Return [X, Y] of the center of cell containing provided text 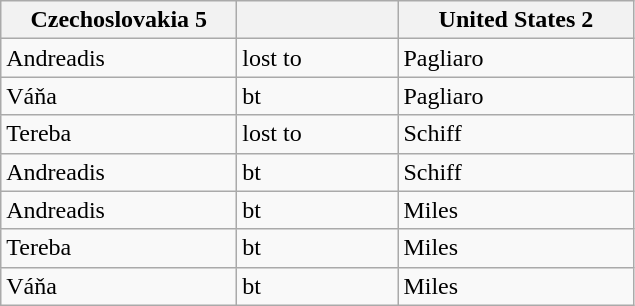
Czechoslovakia 5 [119, 20]
United States 2 [516, 20]
